Provide the [x, y] coordinate of the cell's center where the given text is located.  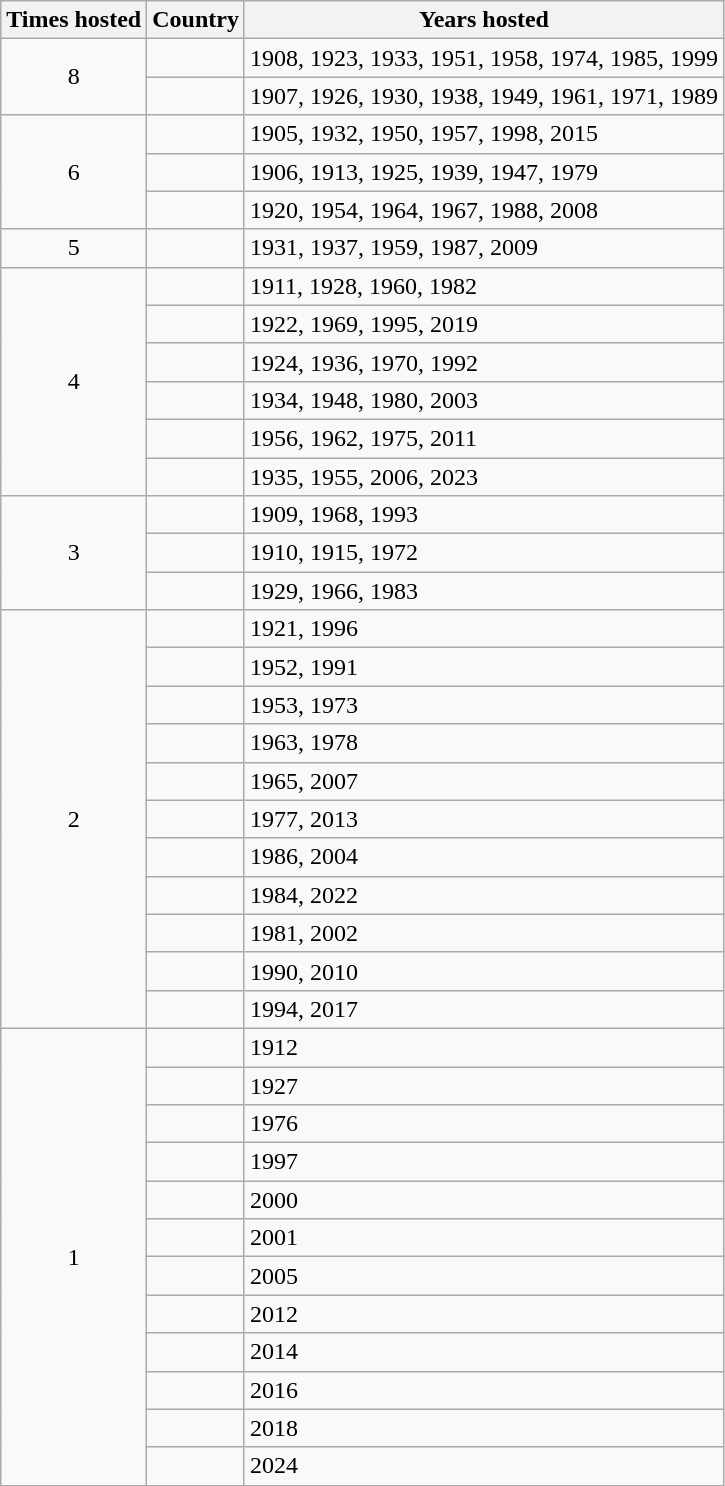
4 [74, 381]
1920, 1954, 1964, 1967, 1988, 2008 [484, 210]
1911, 1928, 1960, 1982 [484, 286]
1953, 1973 [484, 705]
2005 [484, 1276]
8 [74, 77]
1907, 1926, 1930, 1938, 1949, 1961, 1971, 1989 [484, 96]
1981, 2002 [484, 933]
1912 [484, 1047]
1908, 1923, 1933, 1951, 1958, 1974, 1985, 1999 [484, 58]
1931, 1937, 1959, 1987, 2009 [484, 248]
2014 [484, 1352]
1935, 1955, 2006, 2023 [484, 477]
1977, 2013 [484, 819]
6 [74, 172]
1990, 2010 [484, 971]
Times hosted [74, 20]
1934, 1948, 1980, 2003 [484, 400]
Country [196, 20]
2024 [484, 1466]
1927 [484, 1085]
1976 [484, 1124]
2 [74, 820]
2012 [484, 1314]
1997 [484, 1162]
1965, 2007 [484, 781]
1909, 1968, 1993 [484, 515]
1956, 1962, 1975, 2011 [484, 438]
5 [74, 248]
1994, 2017 [484, 1009]
3 [74, 553]
Years hosted [484, 20]
2000 [484, 1200]
1 [74, 1256]
1986, 2004 [484, 857]
1905, 1932, 1950, 1957, 1998, 2015 [484, 134]
1921, 1996 [484, 629]
1952, 1991 [484, 667]
2001 [484, 1238]
1929, 1966, 1983 [484, 591]
1906, 1913, 1925, 1939, 1947, 1979 [484, 172]
1963, 1978 [484, 743]
2016 [484, 1390]
1910, 1915, 1972 [484, 553]
1922, 1969, 1995, 2019 [484, 324]
1924, 1936, 1970, 1992 [484, 362]
1984, 2022 [484, 895]
2018 [484, 1428]
